Output the [X, Y] coordinate of the center of the cell containing the given text.  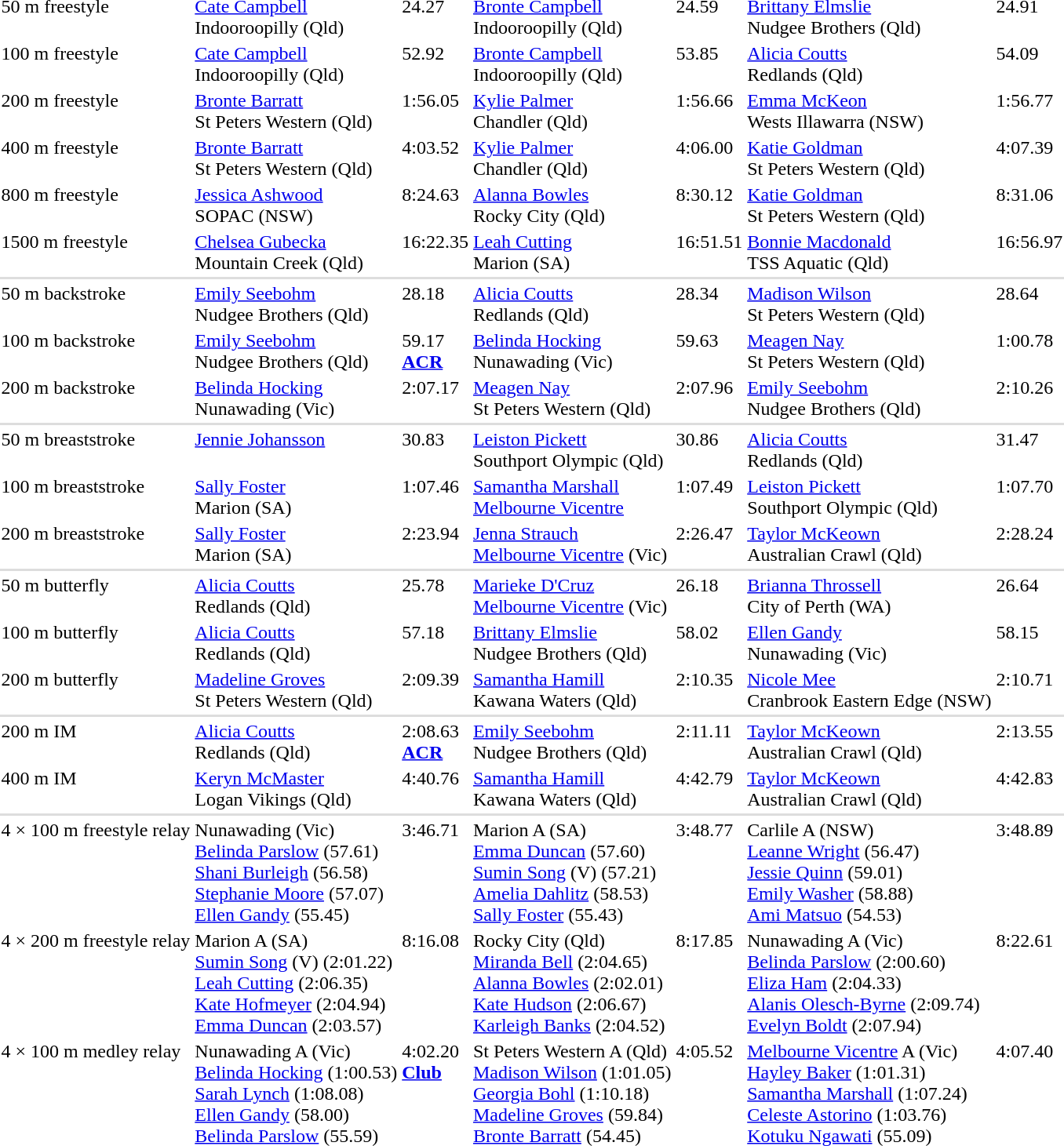
2:07.17 [435, 398]
4:03.52 [435, 158]
30.86 [709, 450]
100 m breaststroke [96, 497]
28.34 [709, 304]
1:56.05 [435, 111]
Nunawading A (Vic)Belinda Parslow (2:00.60)Eliza Ham (2:04.33)Alanis Olesch-Byrne (2:09.74)Evelyn Boldt (2:07.94) [869, 983]
1:07.49 [709, 497]
3:46.71 [435, 872]
26.64 [1029, 596]
Marion A (SA)Sumin Song (V) (2:01.22)Leah Cutting (2:06.35)Kate Hofmeyer (2:04.94)Emma Duncan (2:03.57) [297, 983]
8:16.08 [435, 983]
1:56.66 [709, 111]
30.83 [435, 450]
59.17ACR [435, 351]
Marion A (SA)Emma Duncan (57.60)Sumin Song (V) (57.21)Amelia Dahlitz (58.53)Sally Foster (55.43) [572, 872]
1:07.70 [1029, 497]
100 m freestyle [96, 64]
25.78 [435, 596]
1:56.77 [1029, 111]
Bonnie MacdonaldTSS Aquatic (Qld) [869, 253]
3:48.77 [709, 872]
8:24.63 [435, 206]
2:28.24 [1029, 544]
16:22.35 [435, 253]
2:23.94 [435, 544]
800 m freestyle [96, 206]
52.92 [435, 64]
Jenna StrauchMelbourne Vicentre (Vic) [572, 544]
Cate CampbellIndooroopilly (Qld) [297, 64]
2:10.71 [1029, 690]
4 × 100 m freestyle relay [96, 872]
58.15 [1029, 643]
1:07.46 [435, 497]
400 m IM [96, 789]
Leah CuttingMarion (SA) [572, 253]
16:51.51 [709, 253]
2:26.47 [709, 544]
50 m breaststroke [96, 450]
28.18 [435, 304]
Marieke D'CruzMelbourne Vicentre (Vic) [572, 596]
Nicole MeeCranbrook Eastern Edge (NSW) [869, 690]
Ellen GandyNunawading (Vic) [869, 643]
4 × 200 m freestyle relay [96, 983]
4:42.83 [1029, 789]
200 m freestyle [96, 111]
8:22.61 [1029, 983]
Jennie Johansson [297, 450]
Emma McKeonWests Illawarra (NSW) [869, 111]
58.02 [709, 643]
8:17.85 [709, 983]
2:13.55 [1029, 742]
53.85 [709, 64]
Alanna BowlesRocky City (Qld) [572, 206]
4:40.76 [435, 789]
Carlile A (NSW)Leanne Wright (56.47)Jessie Quinn (59.01)Emily Washer (58.88)Ami Matsuo (54.53) [869, 872]
200 m butterfly [96, 690]
200 m IM [96, 742]
26.18 [709, 596]
2:08.63ACR [435, 742]
200 m breaststroke [96, 544]
59.63 [709, 351]
57.18 [435, 643]
28.64 [1029, 304]
4:07.39 [1029, 158]
100 m backstroke [96, 351]
4:06.00 [709, 158]
Keryn McMasterLogan Vikings (Qld) [297, 789]
1:00.78 [1029, 351]
Bronte CampbellIndooroopilly (Qld) [572, 64]
2:07.96 [709, 398]
8:30.12 [709, 206]
Samantha MarshallMelbourne Vicentre [572, 497]
Jessica AshwoodSOPAC (NSW) [297, 206]
2:10.35 [709, 690]
400 m freestyle [96, 158]
Madeline GrovesSt Peters Western (Qld) [297, 690]
200 m backstroke [96, 398]
50 m butterfly [96, 596]
16:56.97 [1029, 253]
2:11.11 [709, 742]
1500 m freestyle [96, 253]
31.47 [1029, 450]
2:09.39 [435, 690]
Madison WilsonSt Peters Western (Qld) [869, 304]
3:48.89 [1029, 872]
Brittany ElmslieNudgee Brothers (Qld) [572, 643]
4:42.79 [709, 789]
2:10.26 [1029, 398]
54.09 [1029, 64]
Chelsea GubeckaMountain Creek (Qld) [297, 253]
50 m backstroke [96, 304]
Nunawading (Vic)Belinda Parslow (57.61)Shani Burleigh (56.58)Stephanie Moore (57.07)Ellen Gandy (55.45) [297, 872]
Rocky City (Qld)Miranda Bell (2:04.65)Alanna Bowles (2:02.01)Kate Hudson (2:06.67)Karleigh Banks (2:04.52) [572, 983]
Brianna ThrossellCity of Perth (WA) [869, 596]
8:31.06 [1029, 206]
100 m butterfly [96, 643]
